From the cell containing the given text, extract its center point as (x, y) coordinate. 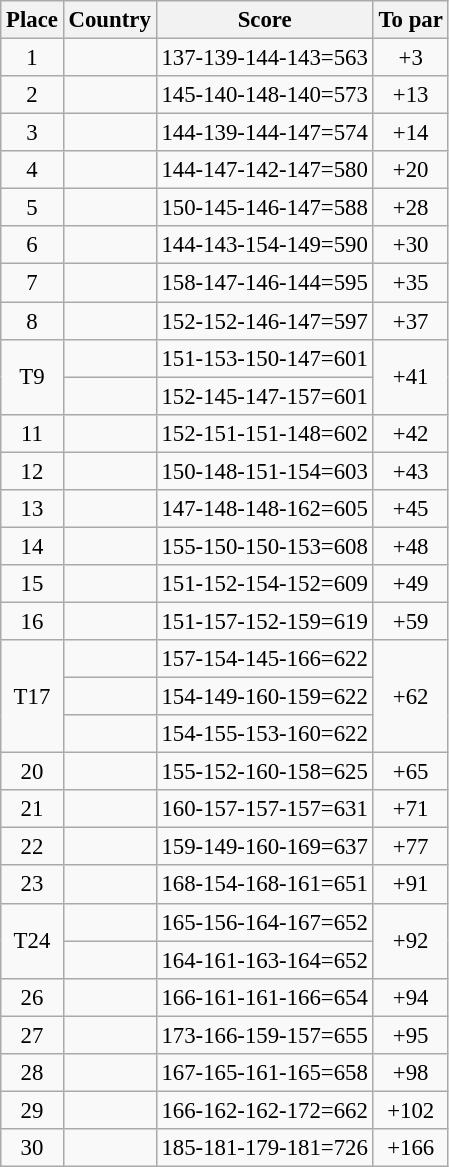
+92 (410, 940)
+35 (410, 283)
150-148-151-154=603 (264, 471)
165-156-164-167=652 (264, 922)
13 (32, 509)
+65 (410, 772)
7 (32, 283)
+41 (410, 376)
185-181-179-181=726 (264, 1148)
152-151-151-148=602 (264, 433)
4 (32, 170)
30 (32, 1148)
159-149-160-169=637 (264, 847)
150-145-146-147=588 (264, 208)
+62 (410, 696)
151-153-150-147=601 (264, 358)
168-154-168-161=651 (264, 885)
173-166-159-157=655 (264, 1035)
167-165-161-165=658 (264, 1073)
+77 (410, 847)
145-140-148-140=573 (264, 95)
+14 (410, 133)
154-155-153-160=622 (264, 734)
158-147-146-144=595 (264, 283)
+71 (410, 809)
29 (32, 1110)
Country (110, 20)
8 (32, 321)
+102 (410, 1110)
1 (32, 58)
+43 (410, 471)
+37 (410, 321)
144-139-144-147=574 (264, 133)
+13 (410, 95)
157-154-145-166=622 (264, 659)
164-161-163-164=652 (264, 960)
T24 (32, 940)
27 (32, 1035)
Place (32, 20)
+48 (410, 546)
16 (32, 621)
+42 (410, 433)
151-157-152-159=619 (264, 621)
12 (32, 471)
6 (32, 245)
155-150-150-153=608 (264, 546)
20 (32, 772)
151-152-154-152=609 (264, 584)
147-148-148-162=605 (264, 509)
144-147-142-147=580 (264, 170)
21 (32, 809)
T17 (32, 696)
+3 (410, 58)
+95 (410, 1035)
28 (32, 1073)
2 (32, 95)
144-143-154-149=590 (264, 245)
160-157-157-157=631 (264, 809)
23 (32, 885)
+30 (410, 245)
152-145-147-157=601 (264, 396)
+166 (410, 1148)
+49 (410, 584)
5 (32, 208)
11 (32, 433)
3 (32, 133)
To par (410, 20)
155-152-160-158=625 (264, 772)
166-162-162-172=662 (264, 1110)
+28 (410, 208)
+94 (410, 997)
+20 (410, 170)
+98 (410, 1073)
+45 (410, 509)
137-139-144-143=563 (264, 58)
154-149-160-159=622 (264, 697)
152-152-146-147=597 (264, 321)
15 (32, 584)
22 (32, 847)
14 (32, 546)
166-161-161-166=654 (264, 997)
T9 (32, 376)
+91 (410, 885)
Score (264, 20)
+59 (410, 621)
26 (32, 997)
